Extract the [X, Y] coordinate from the center of the cell holding the provided text.  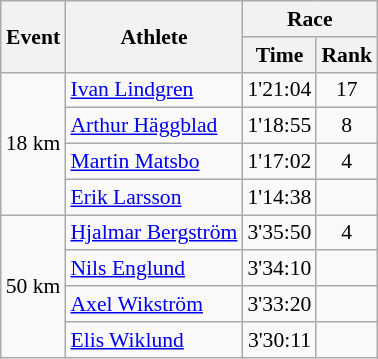
1'17:02 [279, 162]
Arthur Häggblad [154, 126]
Nils Englund [154, 269]
3'33:20 [279, 304]
Elis Wiklund [154, 340]
3'35:50 [279, 233]
18 km [34, 143]
Hjalmar Bergström [154, 233]
Ivan Lindgren [154, 90]
3'30:11 [279, 340]
3'34:10 [279, 269]
1'14:38 [279, 197]
1'18:55 [279, 126]
Race [310, 19]
Rank [346, 55]
Event [34, 36]
1'21:04 [279, 90]
Athlete [154, 36]
17 [346, 90]
Time [279, 55]
Axel Wikström [154, 304]
50 km [34, 286]
Erik Larsson [154, 197]
Martin Matsbo [154, 162]
8 [346, 126]
